Search for the cell housing the specified text and yield its (X, Y) center coordinate. 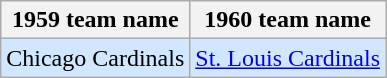
1960 team name (288, 20)
Chicago Cardinals (96, 58)
1959 team name (96, 20)
St. Louis Cardinals (288, 58)
